Locate the cell with the specified text and output its [x, y] center coordinate. 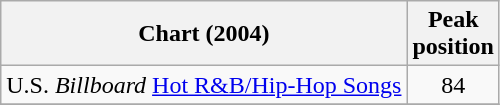
Peakposition [453, 34]
Chart (2004) [204, 34]
84 [453, 85]
U.S. Billboard Hot R&B/Hip-Hop Songs [204, 85]
